Find where the given text appears and provide that cell's center as [X, Y] coordinate. 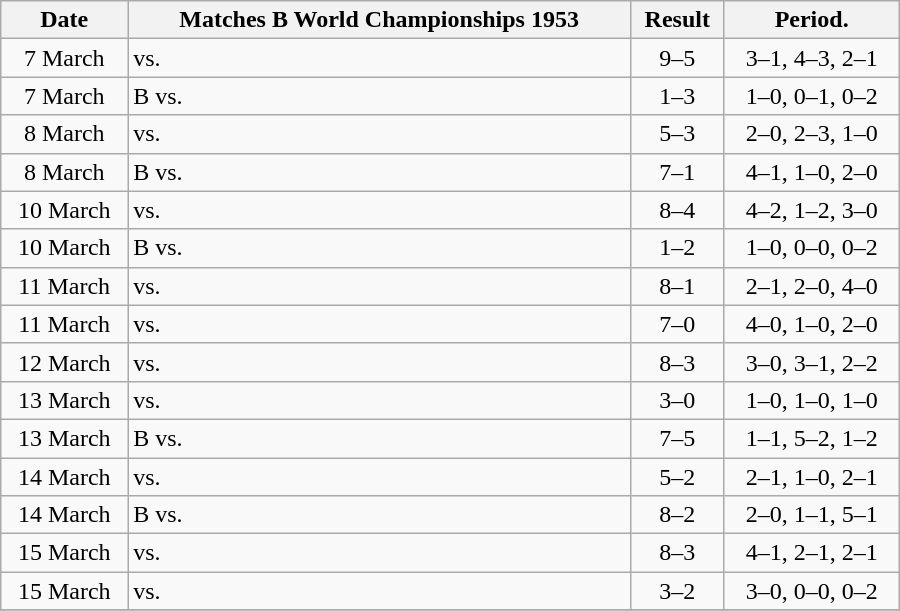
3–0, 0–0, 0–2 [812, 591]
4–1, 1–0, 2–0 [812, 172]
7–5 [678, 438]
2–0, 1–1, 5–1 [812, 515]
8–2 [678, 515]
8–4 [678, 210]
1–1, 5–2, 1–2 [812, 438]
4–2, 1–2, 3–0 [812, 210]
7–1 [678, 172]
4–1, 2–1, 2–1 [812, 553]
4–0, 1–0, 2–0 [812, 324]
5–3 [678, 134]
8–1 [678, 286]
7–0 [678, 324]
2–1, 1–0, 2–1 [812, 477]
1–2 [678, 248]
3–2 [678, 591]
1–3 [678, 96]
1–0, 0–0, 0–2 [812, 248]
1–0, 1–0, 1–0 [812, 400]
Period. [812, 20]
12 March [64, 362]
3–0 [678, 400]
2–0, 2–3, 1–0 [812, 134]
5–2 [678, 477]
1–0, 0–1, 0–2 [812, 96]
3–1, 4–3, 2–1 [812, 58]
Matches B World Championships 1953 [380, 20]
2–1, 2–0, 4–0 [812, 286]
Date [64, 20]
9–5 [678, 58]
3–0, 3–1, 2–2 [812, 362]
Result [678, 20]
